For the text-containing cell, return its midpoint in [X, Y] coordinate format. 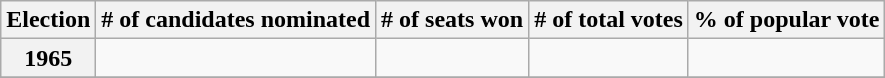
% of popular vote [786, 20]
# of total votes [609, 20]
# of seats won [452, 20]
# of candidates nominated [236, 20]
1965 [48, 58]
Election [48, 20]
